From the cell containing the given text, extract its center point as [x, y] coordinate. 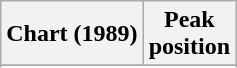
Peakposition [189, 34]
Chart (1989) [72, 34]
